Determine the (x, y) coordinate at the center of the cell enclosing the given text.  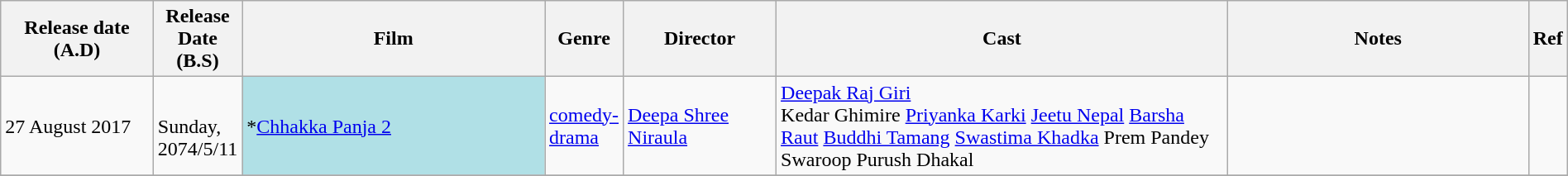
Ref (1548, 39)
Cast (1002, 39)
Deepa Shree Niraula (700, 126)
Film (394, 39)
Deepak Raj GiriKedar Ghimire Priyanka Karki Jeetu Nepal Barsha Raut Buddhi Tamang Swastima Khadka Prem Pandey Swaroop Purush Dhakal (1002, 126)
Release Date (B.S) (198, 39)
Genre (584, 39)
Director (700, 39)
comedy-drama (584, 126)
27 August 2017 (78, 126)
Sunday, 2074/5/11 (198, 126)
Release date (A.D) (78, 39)
*Chhakka Panja 2 (394, 126)
Notes (1378, 39)
